From the cell containing the given text, extract its center point as (x, y) coordinate. 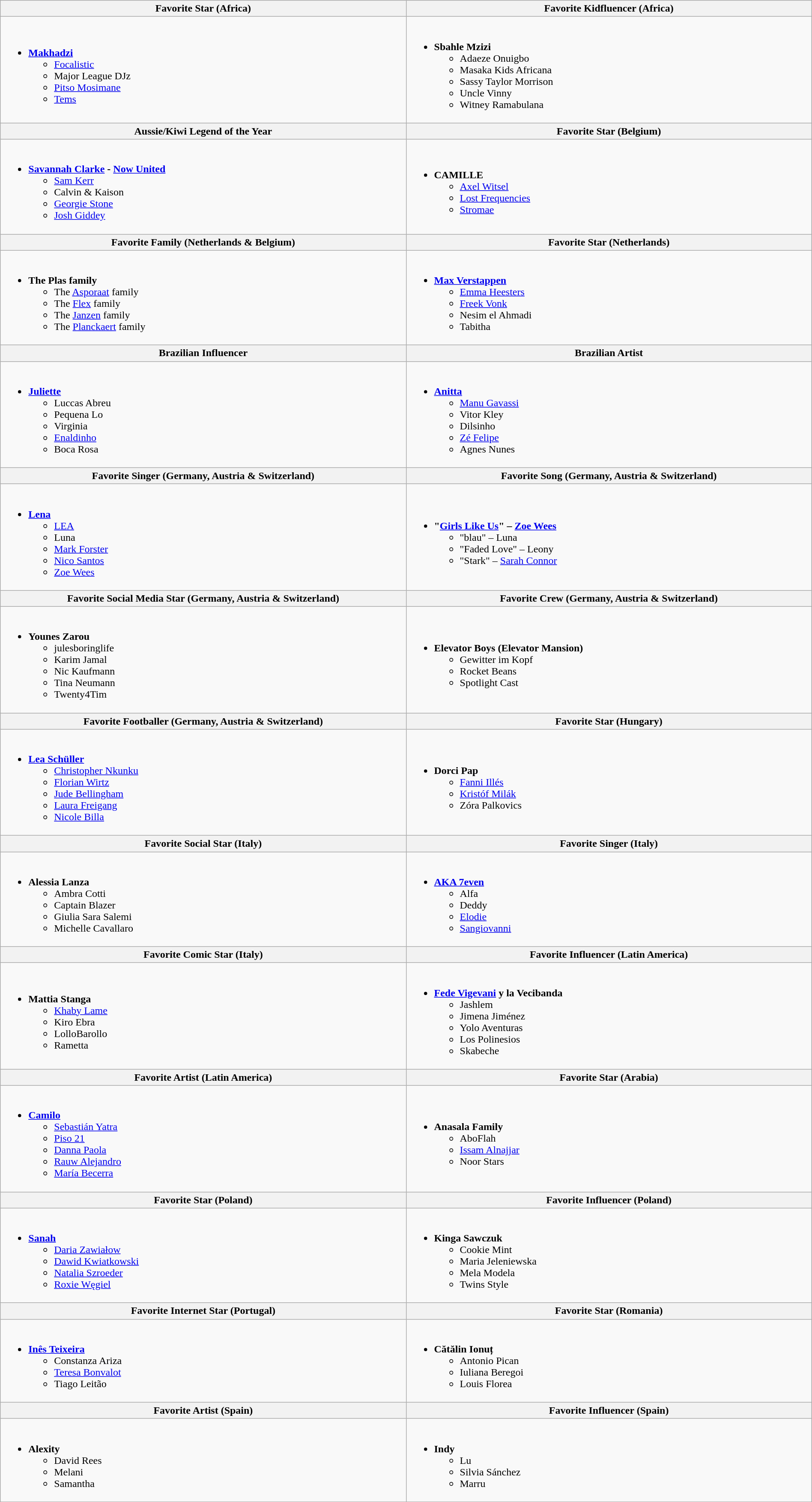
Favorite Star (Hungary) (609, 721)
Elevator Boys (Elevator Mansion)Gewitter im KopfRocket BeansSpotlight Cast (609, 660)
Favorite Footballer (Germany, Austria & Switzerland) (203, 721)
Favorite Social Media Star (Germany, Austria & Switzerland) (203, 598)
Sbahle MziziAdaeze OnuigboMasaka Kids AfricanaSassy Taylor MorrisonUncle VinnyWitney Ramabulana (609, 70)
Favorite Internet Star (Portugal) (203, 1311)
AnittaManu GavassiVitor KleyDilsinhoZé FelipeAgnes Nunes (609, 414)
Max VerstappenEmma HeestersFreek VonkNesim el AhmadiTabitha (609, 297)
Brazilian Artist (609, 353)
Favorite Star (Romania) (609, 1311)
Favorite Influencer (Spain) (609, 1410)
Favorite Influencer (Latin America) (609, 955)
Favorite Artist (Latin America) (203, 1077)
Dorci PapFanni IllésKristóf MilákZóra Palkovics (609, 782)
CAMILLEAxel WitselLost FrequenciesStromae (609, 187)
Inês TeixeiraConstanza ArizaTeresa BonvalotTiago Leitão (203, 1361)
Favorite Star (Belgium) (609, 131)
JulietteLuccas AbreuPequena LoVirginiaEnaldinhoBoca Rosa (203, 414)
Mattia StangaKhaby LameKiro EbraLolloBarolloRametta (203, 1016)
Favorite Comic Star (Italy) (203, 955)
"Girls Like Us" – Zoe Wees"blau" – Luna"Faded Love" – Leony"Stark" – Sarah Connor (609, 537)
Favorite Star (Poland) (203, 1200)
Kinga SawczukCookie MintMaria JeleniewskaMela ModelaTwins Style (609, 1256)
SanahDaria ZawiałowDawid KwiatkowskiNatalia SzroederRoxie Węgiel (203, 1256)
AKA 7evenAlfaDeddyElodieSangiovanni (609, 899)
Favorite Artist (Spain) (203, 1410)
Fede Vigevani y la VecibandaJashlemJimena JiménezYolo AventurasLos PolinesiosSkabeche (609, 1016)
MakhadziFocalisticMajor League DJzPitso MosimaneTems (203, 70)
Brazilian Influencer (203, 353)
Cătălin IonuțAntonio PicanIuliana BeregoiLouis Florea (609, 1361)
Alessia LanzaAmbra CottiCaptain BlazerGiulia Sara SalemiMichelle Cavallaro (203, 899)
Favorite Kidfluencer (Africa) (609, 9)
Aussie/Kiwi Legend of the Year (203, 131)
Favorite Star (Africa) (203, 9)
IndyLuSilvia SánchezMarru (609, 1460)
LenaLEALunaMark ForsterNico SantosZoe Wees (203, 537)
Favorite Song (Germany, Austria & Switzerland) (609, 476)
Anasala FamilyAboFlahIssam AlnajjarNoor Stars (609, 1139)
Lea SchüllerChristopher NkunkuFlorian WirtzJude BellinghamLaura FreigangNicole Billa (203, 782)
CamiloSebastián YatraPiso 21Danna PaolaRauw AlejandroMaría Becerra (203, 1139)
AlexityDavid ReesMelaniSamantha (203, 1460)
Favorite Singer (Italy) (609, 844)
Favorite Singer (Germany, Austria & Switzerland) (203, 476)
Favorite Crew (Germany, Austria & Switzerland) (609, 598)
Favorite Star (Netherlands) (609, 242)
Savannah Clarke - Now UnitedSam KerrCalvin & KaisonGeorgie StoneJosh Giddey (203, 187)
Younes ZaroujulesboringlifeKarim JamalNic KaufmannTina NeumannTwenty4Tim (203, 660)
Favorite Family (Netherlands & Belgium) (203, 242)
Favorite Influencer (Poland) (609, 1200)
Favorite Social Star (Italy) (203, 844)
Favorite Star (Arabia) (609, 1077)
The Plas familyThe Asporaat familyThe Flex familyThe Janzen familyThe Planckaert family (203, 297)
